Return (X, Y) of the center of cell containing provided text 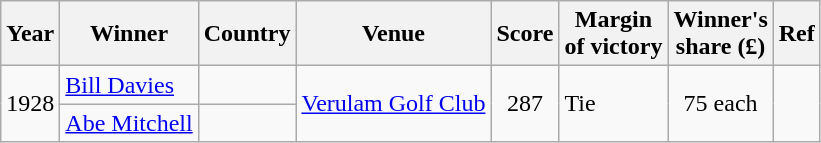
287 (525, 104)
Bill Davies (129, 85)
Score (525, 34)
Winner (129, 34)
1928 (30, 104)
Winner'sshare (£) (720, 34)
Venue (394, 34)
Verulam Golf Club (394, 104)
Abe Mitchell (129, 123)
Country (247, 34)
Ref (796, 34)
Marginof victory (614, 34)
Year (30, 34)
Tie (614, 104)
75 each (720, 104)
